Detect which cell encompasses the target text, then output its (x, y) center coordinate. 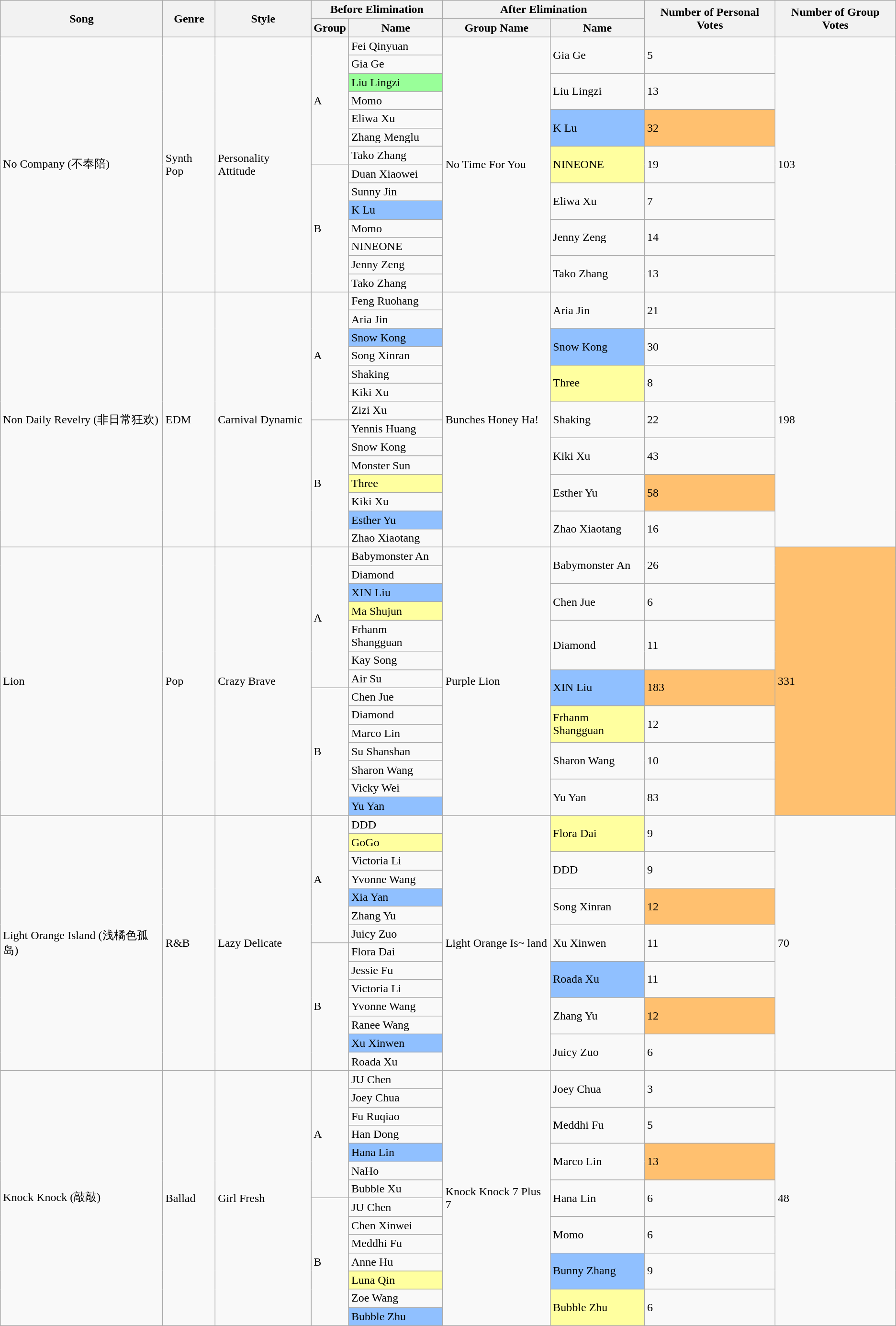
Ranee Wang (395, 1025)
Ballad (189, 1198)
No Company (不奉陪) (82, 165)
3 (709, 1088)
Yennis Huang (395, 429)
Fei Qinyuan (395, 46)
Song (82, 19)
Feng Ruohang (395, 301)
43 (709, 456)
48 (835, 1198)
331 (835, 681)
103 (835, 165)
Purple Lion (497, 681)
183 (709, 688)
Group (330, 28)
Anne Hu (395, 1262)
Genre (189, 19)
Knock Knock 7 Plus 7 (497, 1198)
83 (709, 797)
After Elimination (544, 10)
EDM (189, 419)
R&B (189, 942)
Lazy Delicate (263, 942)
Zizi Xu (395, 410)
26 (709, 566)
Style (263, 19)
GoGo (395, 843)
Kay Song (395, 660)
Zhang Menglu (395, 137)
Jessie Fu (395, 970)
Su Shanshan (395, 751)
Light Orange Island (浅橘色孤岛) (82, 942)
Duan Xiaowei (395, 173)
Number of Group Votes (835, 19)
Synth Pop (189, 165)
Vicky Wei (395, 788)
Light Orange Is~ land (497, 942)
22 (709, 419)
Ma Shujun (395, 611)
30 (709, 347)
Chen Xinwei (395, 1225)
Zoe Wang (395, 1298)
70 (835, 942)
32 (709, 128)
Non Daily Revelry (非日常狂欢) (82, 419)
Han Dong (395, 1134)
NaHo (395, 1171)
Bunny Zhang (597, 1271)
Xia Yan (395, 897)
Before Elimination (377, 10)
Girl Fresh (263, 1198)
Air Su (395, 679)
Bubble Xu (395, 1189)
198 (835, 419)
Fu Ruqiao (395, 1116)
Sunny Jin (395, 192)
8 (709, 383)
Knock Knock (敲敲) (82, 1198)
14 (709, 238)
Number of Personal Votes (709, 19)
Personality Attitude (263, 165)
7 (709, 201)
Crazy Brave (263, 681)
Group Name (497, 28)
Bunches Honey Ha! (497, 419)
21 (709, 310)
16 (709, 529)
19 (709, 164)
58 (709, 492)
Luna Qin (395, 1280)
10 (709, 760)
Lion (82, 681)
Pop (189, 681)
Monster Sun (395, 465)
No Time For You (497, 165)
Carnival Dynamic (263, 419)
